Return (X, Y) of the center of cell containing provided text 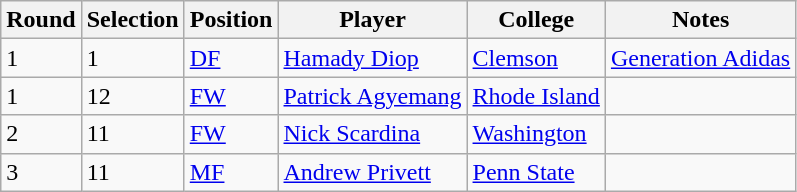
Notes (700, 20)
3 (41, 172)
Selection (132, 20)
Hamady Diop (372, 58)
Position (231, 20)
Nick Scardina (372, 134)
Generation Adidas (700, 58)
Washington (536, 134)
Rhode Island (536, 96)
MF (231, 172)
College (536, 20)
DF (231, 58)
Andrew Privett (372, 172)
Patrick Agyemang (372, 96)
Penn State (536, 172)
12 (132, 96)
Round (41, 20)
2 (41, 134)
Player (372, 20)
Clemson (536, 58)
